Pinpoint the cell where the given text exists, returning its [x, y] midpoint coordinate. 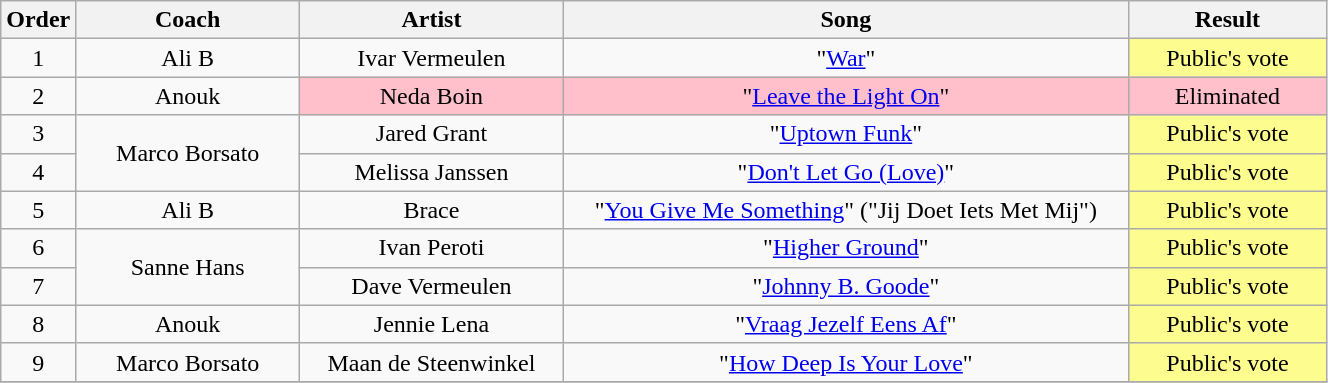
Jennie Lena [432, 324]
4 [38, 172]
Artist [432, 20]
"You Give Me Something" ("Jij Doet Iets Met Mij") [846, 210]
Ivar Vermeulen [432, 58]
"Leave the Light On" [846, 96]
"Vraag Jezelf Eens Af" [846, 324]
8 [38, 324]
Eliminated [1227, 96]
7 [38, 286]
Result [1227, 20]
"Don't Let Go (Love)" [846, 172]
Song [846, 20]
Ivan Peroti [432, 248]
9 [38, 362]
Sanne Hans [188, 267]
5 [38, 210]
Maan de Steenwinkel [432, 362]
3 [38, 134]
Melissa Janssen [432, 172]
"Johnny B. Goode" [846, 286]
"Higher Ground" [846, 248]
6 [38, 248]
Neda Boin [432, 96]
1 [38, 58]
"War" [846, 58]
"How Deep Is Your Love" [846, 362]
Dave Vermeulen [432, 286]
"Uptown Funk" [846, 134]
Jared Grant [432, 134]
Order [38, 20]
Brace [432, 210]
2 [38, 96]
Coach [188, 20]
